Extract the [X, Y] coordinate from the center of the cell holding the provided text.  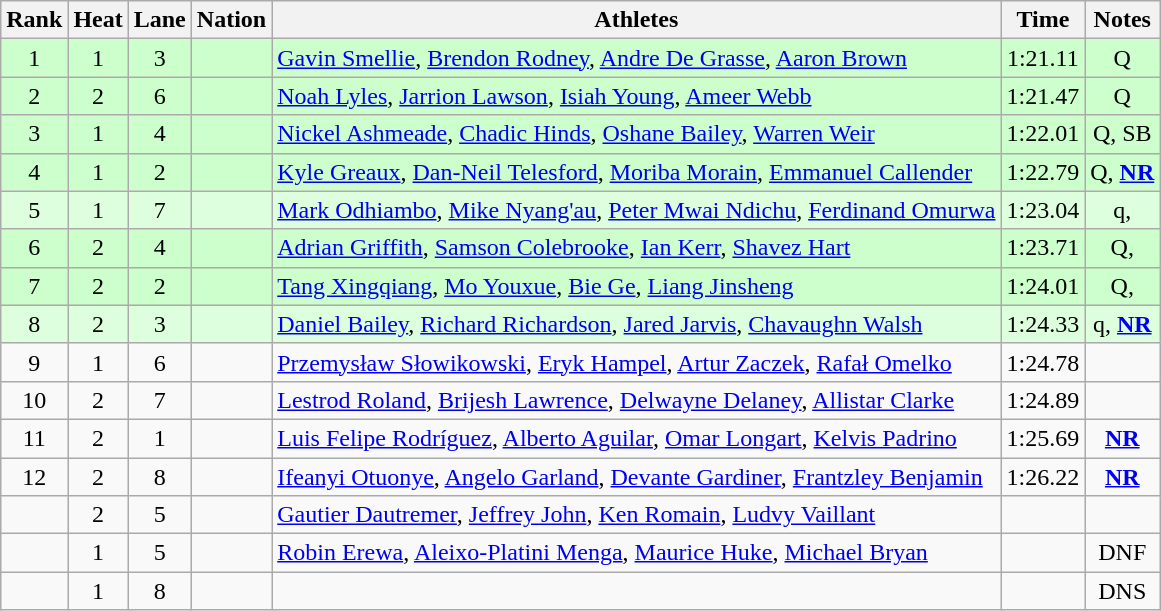
12 [34, 477]
Nation [231, 20]
1:24.33 [1043, 324]
Q, SB [1122, 134]
1:26.22 [1043, 477]
Rank [34, 20]
Tang Xingqiang, Mo Youxue, Bie Ge, Liang Jinsheng [636, 286]
Lestrod Roland, Brijesh Lawrence, Delwayne Delaney, Allistar Clarke [636, 400]
1:22.79 [1043, 172]
1:21.11 [1043, 58]
DNF [1122, 553]
Przemysław Słowikowski, Eryk Hampel, Artur Zaczek, Rafał Omelko [636, 362]
Ifeanyi Otuonye, Angelo Garland, Devante Gardiner, Frantzley Benjamin [636, 477]
Noah Lyles, Jarrion Lawson, Isiah Young, Ameer Webb [636, 96]
Gavin Smellie, Brendon Rodney, Andre De Grasse, Aaron Brown [636, 58]
1:23.04 [1043, 210]
1:23.71 [1043, 248]
11 [34, 438]
Daniel Bailey, Richard Richardson, Jared Jarvis, Chavaughn Walsh [636, 324]
10 [34, 400]
Lane [160, 20]
1:24.01 [1043, 286]
DNS [1122, 591]
Mark Odhiambo, Mike Nyang'au, Peter Mwai Ndichu, Ferdinand Omurwa [636, 210]
Gautier Dautremer, Jeffrey John, Ken Romain, Ludvy Vaillant [636, 515]
q, [1122, 210]
Kyle Greaux, Dan-Neil Telesford, Moriba Morain, Emmanuel Callender [636, 172]
1:24.89 [1043, 400]
Time [1043, 20]
9 [34, 362]
Athletes [636, 20]
q, NR [1122, 324]
1:21.47 [1043, 96]
Heat [98, 20]
1:25.69 [1043, 438]
1:24.78 [1043, 362]
1:22.01 [1043, 134]
Robin Erewa, Aleixo-Platini Menga, Maurice Huke, Michael Bryan [636, 553]
Adrian Griffith, Samson Colebrooke, Ian Kerr, Shavez Hart [636, 248]
Luis Felipe Rodríguez, Alberto Aguilar, Omar Longart, Kelvis Padrino [636, 438]
Nickel Ashmeade, Chadic Hinds, Oshane Bailey, Warren Weir [636, 134]
Notes [1122, 20]
Q, NR [1122, 172]
